From the cell containing the given text, extract its center point as [x, y] coordinate. 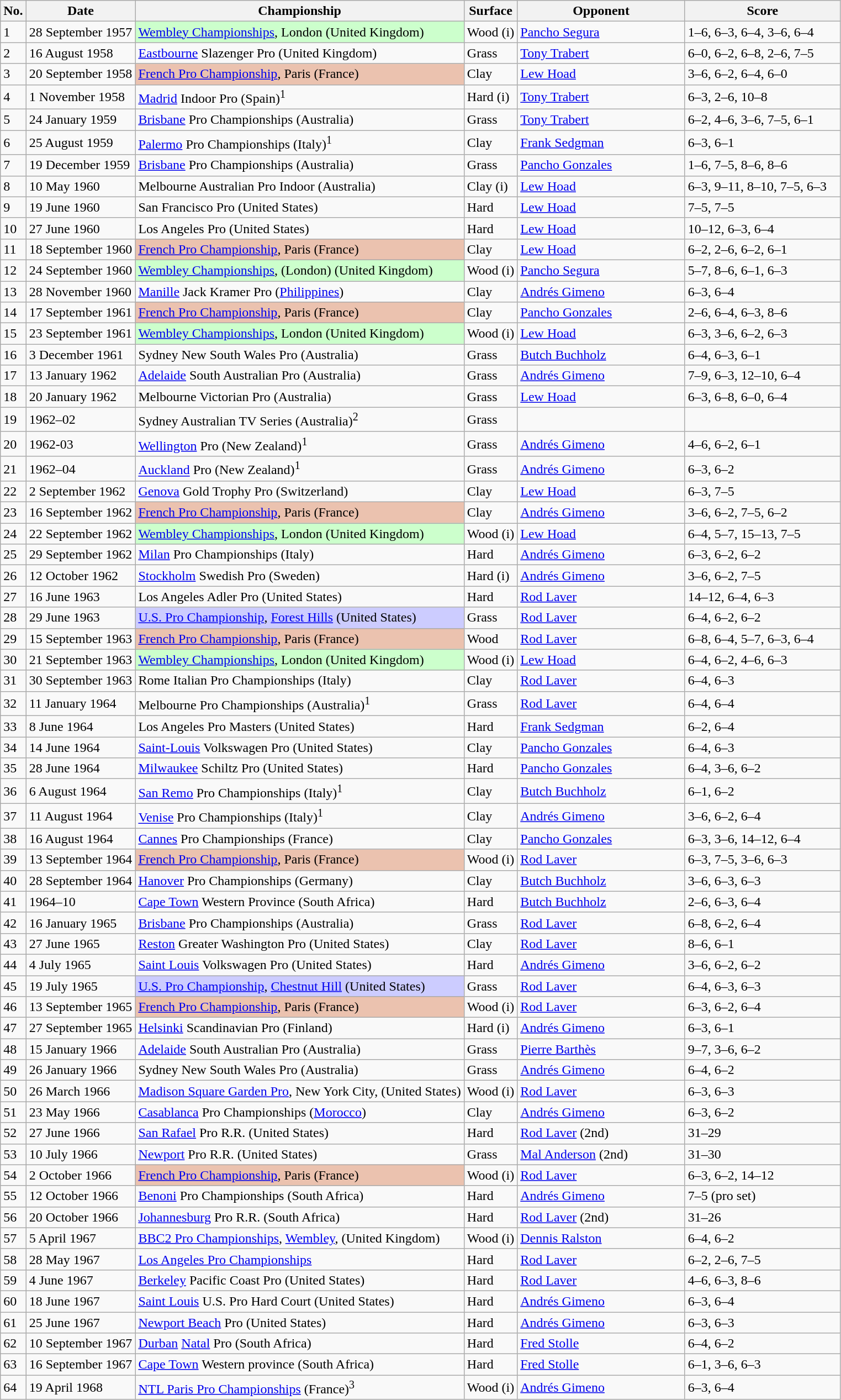
Johannesburg Pro R.R. (South Africa) [299, 1217]
Wood [490, 639]
27 [13, 597]
Berkeley Pacific Coast Pro (United States) [299, 1280]
10 [13, 228]
48 [13, 1049]
6–3, 9–11, 8–10, 7–5, 6–3 [762, 186]
3 December 1961 [81, 355]
9–7, 3–6, 6–2 [762, 1049]
18 September 1960 [81, 249]
Wellington Pro (New Zealand)1 [299, 444]
61 [13, 1322]
6–3, 6–2, 6–4 [762, 1007]
3–6, 6–3, 6–3 [762, 881]
San Remo Pro Championships (Italy)1 [299, 791]
20 [13, 444]
Manille Jack Kramer Pro (Philippines) [299, 292]
Melbourne Victorian Pro (Australia) [299, 397]
3–6, 6–2, 7–5, 6–2 [762, 513]
3–6, 6–2, 6–4 [762, 817]
10 July 1966 [81, 1154]
9 [13, 207]
6–1, 3–6, 6–3 [762, 1365]
6–3, 6–8, 6–0, 6–4 [762, 397]
31 [13, 681]
29 June 1963 [81, 618]
2–6, 6–4, 6–3, 8–6 [762, 313]
19 [13, 420]
San Rafael Pro R.R. (United States) [299, 1133]
6–2, 6–4 [762, 727]
13 September 1964 [81, 860]
14–12, 6–4, 6–3 [762, 597]
Helsinki Scandinavian Pro (Finland) [299, 1028]
6–3, 3–6, 6–2, 6–3 [762, 334]
38 [13, 839]
6–3, 6–2, 14–12 [762, 1175]
16 January 1965 [81, 923]
12 October 1966 [81, 1196]
Score [762, 11]
Saint Louis U.S. Pro Hard Court (United States) [299, 1301]
1962-03 [81, 444]
23 May 1966 [81, 1112]
Los Angeles Pro Championships [299, 1259]
8 [13, 186]
22 [13, 492]
11 August 1964 [81, 817]
Hanover Pro Championships (Germany) [299, 881]
50 [13, 1091]
25 [13, 555]
19 December 1959 [81, 165]
Benoni Pro Championships (South Africa) [299, 1196]
12 October 1962 [81, 576]
49 [13, 1070]
27 June 1966 [81, 1133]
6–4, 6–3, 6–1 [762, 355]
Sydney Australian TV Series (Australia)2 [299, 420]
Newport Beach Pro (United States) [299, 1322]
17 [13, 376]
4 June 1967 [81, 1280]
27 June 1965 [81, 944]
6–3, 6–2, 6–2 [762, 555]
60 [13, 1301]
Date [81, 11]
2 [13, 53]
32 [13, 704]
11 January 1964 [81, 704]
5–7, 8–6, 6–1, 6–3 [762, 270]
16 June 1963 [81, 597]
Cape Town Western province (South Africa) [299, 1365]
23 [13, 513]
Wembley Championships, (London) (United Kingdom) [299, 270]
Melbourne Pro Championships (Australia)1 [299, 704]
4 July 1965 [81, 965]
62 [13, 1344]
10 May 1960 [81, 186]
Milan Pro Championships (Italy) [299, 555]
8 June 1964 [81, 727]
63 [13, 1365]
Cape Town Western Province (South Africa) [299, 902]
Genova Gold Trophy Pro (Switzerland) [299, 492]
14 June 1964 [81, 748]
26 January 1966 [81, 1070]
64 [13, 1388]
16 [13, 355]
5 [13, 120]
6–2, 2–6, 6–2, 6–1 [762, 249]
6–3, 2–6, 10–8 [762, 97]
1962–02 [81, 420]
6–3, 3–6, 14–12, 6–4 [762, 839]
39 [13, 860]
6–4, 6–2, 6–2 [762, 618]
33 [13, 727]
3–6, 6–2, 7–5 [762, 576]
Los Angeles Pro Masters (United States) [299, 727]
U.S. Pro Championship, Chestnut Hill (United States) [299, 986]
21 September 1963 [81, 660]
44 [13, 965]
43 [13, 944]
U.S. Pro Championship, Forest Hills (United States) [299, 618]
Auckland Pro (New Zealand)1 [299, 469]
6–2, 4–6, 3–6, 7–5, 6–1 [762, 120]
15 January 1966 [81, 1049]
40 [13, 881]
6–1, 6–2 [762, 791]
6–8, 6–2, 6–4 [762, 923]
1962–04 [81, 469]
11 [13, 249]
5 April 1967 [81, 1238]
Rome Italian Pro Championships (Italy) [299, 681]
1 November 1958 [81, 97]
Championship [299, 11]
28 [13, 618]
Los Angeles Pro (United States) [299, 228]
1 [13, 32]
35 [13, 769]
17 September 1961 [81, 313]
Madrid Indoor Pro (Spain)1 [299, 97]
31–26 [762, 1217]
23 September 1961 [81, 334]
Dennis Ralston [601, 1238]
13 [13, 292]
No. [13, 11]
21 [13, 469]
Reston Greater Washington Pro (United States) [299, 944]
19 April 1968 [81, 1388]
8–6, 6–1 [762, 944]
1–6, 7–5, 8–6, 8–6 [762, 165]
7–9, 6–3, 12–10, 6–4 [762, 376]
6–2, 2–6, 7–5 [762, 1259]
54 [13, 1175]
Mal Anderson (2nd) [601, 1154]
6–3, 7–5, 3–6, 6–3 [762, 860]
3 [13, 74]
6–4, 5–7, 15–13, 7–5 [762, 534]
31–29 [762, 1133]
Madison Square Garden Pro, New York City, (United States) [299, 1091]
7–5 (pro set) [762, 1196]
26 March 1966 [81, 1091]
24 January 1959 [81, 120]
6–4, 3–6, 6–2 [762, 769]
13 September 1965 [81, 1007]
51 [13, 1112]
Newport Pro R.R. (United States) [299, 1154]
34 [13, 748]
52 [13, 1133]
28 November 1960 [81, 292]
Palermo Pro Championships (Italy)1 [299, 143]
20 September 1958 [81, 74]
1964–10 [81, 902]
3–6, 6–2, 6–2 [762, 965]
6–4, 6–3, 6–3 [762, 986]
28 September 1957 [81, 32]
4 [13, 97]
10–12, 6–3, 6–4 [762, 228]
15 September 1963 [81, 639]
6–0, 6–2, 6–8, 2–6, 7–5 [762, 53]
12 [13, 270]
Stockholm Swedish Pro (Sweden) [299, 576]
16 September 1962 [81, 513]
Saint-Louis Volkswagen Pro (United States) [299, 748]
30 September 1963 [81, 681]
29 [13, 639]
28 June 1964 [81, 769]
45 [13, 986]
47 [13, 1028]
59 [13, 1280]
BBC2 Pro Championships, Wembley, (United Kingdom) [299, 1238]
7 [13, 165]
Clay (i) [490, 186]
24 [13, 534]
29 September 1962 [81, 555]
13 January 1962 [81, 376]
36 [13, 791]
20 October 1966 [81, 1217]
3–6, 6–2, 6–4, 6–0 [762, 74]
15 [13, 334]
Eastbourne Slazenger Pro (United Kingdom) [299, 53]
26 [13, 576]
22 September 1962 [81, 534]
25 August 1959 [81, 143]
Milwaukee Schiltz Pro (United States) [299, 769]
46 [13, 1007]
28 May 1967 [81, 1259]
Casablanca Pro Championships (Morocco) [299, 1112]
25 June 1967 [81, 1322]
Surface [490, 11]
1–6, 6–3, 6–4, 3–6, 6–4 [762, 32]
Opponent [601, 11]
NTL Paris Pro Championships (France)3 [299, 1388]
58 [13, 1259]
37 [13, 817]
Venise Pro Championships (Italy)1 [299, 817]
Cannes Pro Championships (France) [299, 839]
19 June 1960 [81, 207]
27 September 1965 [81, 1028]
20 January 1962 [81, 397]
7–5, 7–5 [762, 207]
28 September 1964 [81, 881]
6–8, 6–4, 5–7, 6–3, 6–4 [762, 639]
2 October 1966 [81, 1175]
41 [13, 902]
16 September 1967 [81, 1365]
4–6, 6–3, 8–6 [762, 1280]
18 June 1967 [81, 1301]
42 [13, 923]
Pierre Barthès [601, 1049]
2 September 1962 [81, 492]
24 September 1960 [81, 270]
18 [13, 397]
14 [13, 313]
6–3, 7–5 [762, 492]
6–4, 6–2, 4–6, 6–3 [762, 660]
Los Angeles Adler Pro (United States) [299, 597]
27 June 1960 [81, 228]
Saint Louis Volkswagen Pro (United States) [299, 965]
56 [13, 1217]
6–4, 6–4 [762, 704]
San Francisco Pro (United States) [299, 207]
16 August 1964 [81, 839]
Melbourne Australian Pro Indoor (Australia) [299, 186]
30 [13, 660]
10 September 1967 [81, 1344]
Durban Natal Pro (South Africa) [299, 1344]
53 [13, 1154]
6 August 1964 [81, 791]
6 [13, 143]
55 [13, 1196]
16 August 1958 [81, 53]
4–6, 6–2, 6–1 [762, 444]
31–30 [762, 1154]
2–6, 6–3, 6–4 [762, 902]
19 July 1965 [81, 986]
57 [13, 1238]
